Return the (X, Y) coordinate for the center point of the cell that contains the specified text.  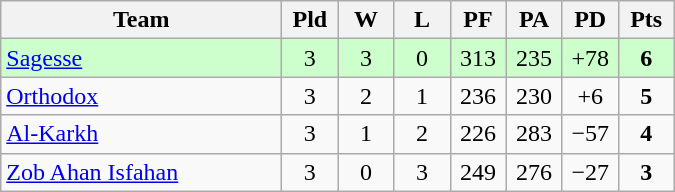
249 (478, 172)
Orthodox (142, 96)
+78 (590, 58)
Al-Karkh (142, 134)
283 (534, 134)
235 (534, 58)
PF (478, 20)
Sagesse (142, 58)
Zob Ahan Isfahan (142, 172)
L (422, 20)
PD (590, 20)
Pts (646, 20)
W (366, 20)
−57 (590, 134)
+6 (590, 96)
276 (534, 172)
226 (478, 134)
313 (478, 58)
Pld (310, 20)
6 (646, 58)
230 (534, 96)
236 (478, 96)
−27 (590, 172)
Team (142, 20)
5 (646, 96)
4 (646, 134)
PA (534, 20)
